Pinpoint the cell where the given text exists, returning its [x, y] midpoint coordinate. 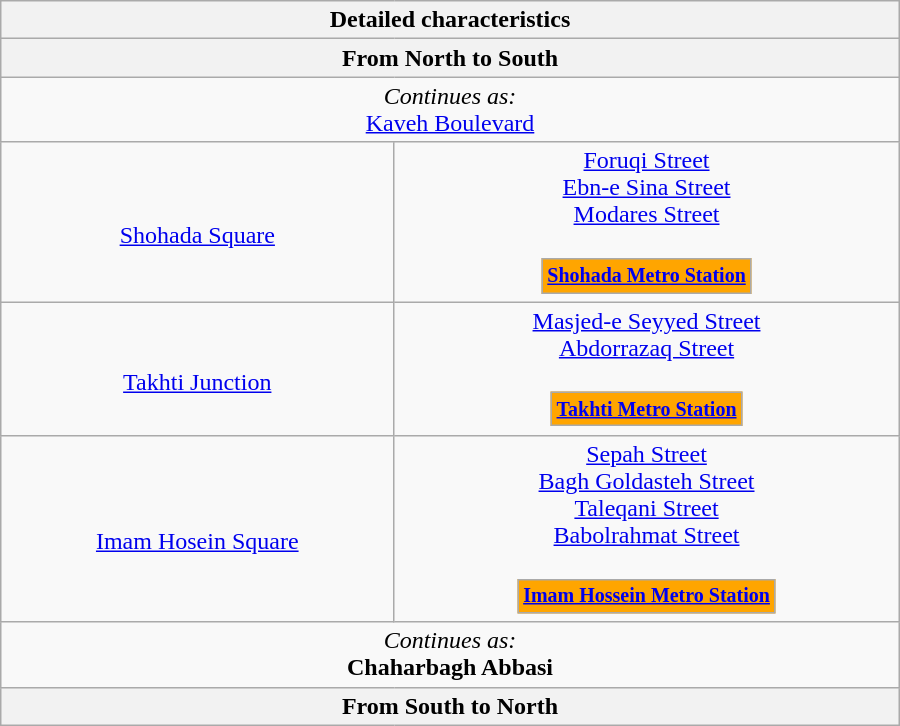
Takhti Junction [198, 368]
Takhti Metro Station [646, 410]
Imam Hossein Metro Station [647, 596]
Imam Hosein Square [198, 528]
Continues as: Chaharbagh Abbasi [450, 654]
Shohada Square [198, 222]
Masjed-e Seyyed Street Abdorrazaq Street Takhti Metro Station [646, 368]
Foruqi Street Ebn-e Sina Street Modares Street Shohada Metro Station [646, 222]
From North to South [450, 58]
Detailed characteristics [450, 20]
Sepah Street Bagh Goldasteh Street Taleqani Street Babolrahmat Street Imam Hossein Metro Station [646, 528]
From South to North [450, 706]
Continues as: Kaveh Boulevard [450, 110]
Shohada Metro Station [646, 276]
